From the cell containing the given text, extract its center point as [X, Y] coordinate. 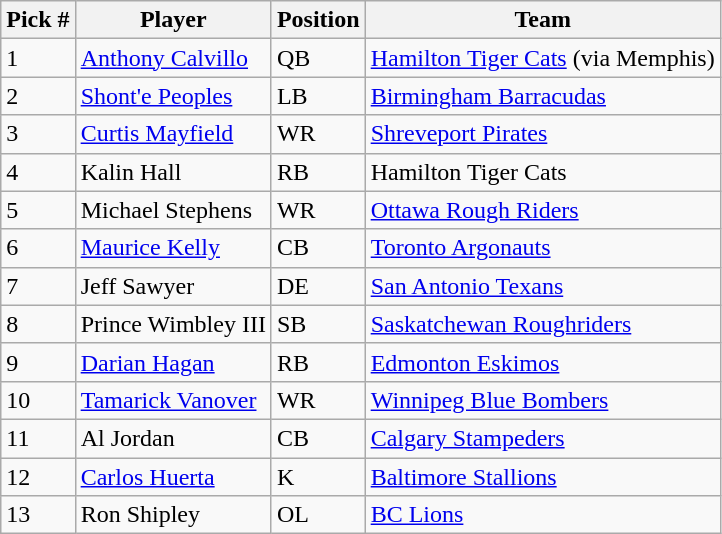
Team [542, 20]
Jeff Sawyer [173, 286]
Prince Wimbley III [173, 324]
DE [318, 286]
11 [38, 438]
6 [38, 248]
8 [38, 324]
Anthony Calvillo [173, 58]
Curtis Mayfield [173, 134]
Kalin Hall [173, 172]
Shreveport Pirates [542, 134]
Tamarick Vanover [173, 400]
Maurice Kelly [173, 248]
Edmonton Eskimos [542, 362]
Ron Shipley [173, 515]
Darian Hagan [173, 362]
Al Jordan [173, 438]
K [318, 477]
9 [38, 362]
SB [318, 324]
San Antonio Texans [542, 286]
Michael Stephens [173, 210]
4 [38, 172]
10 [38, 400]
Carlos Huerta [173, 477]
1 [38, 58]
7 [38, 286]
Shont'e Peoples [173, 96]
OL [318, 515]
Toronto Argonauts [542, 248]
Hamilton Tiger Cats [542, 172]
Position [318, 20]
Calgary Stampeders [542, 438]
2 [38, 96]
3 [38, 134]
13 [38, 515]
Ottawa Rough Riders [542, 210]
Winnipeg Blue Bombers [542, 400]
LB [318, 96]
Birmingham Barracudas [542, 96]
Player [173, 20]
BC Lions [542, 515]
Saskatchewan Roughriders [542, 324]
5 [38, 210]
Pick # [38, 20]
Hamilton Tiger Cats (via Memphis) [542, 58]
QB [318, 58]
Baltimore Stallions [542, 477]
12 [38, 477]
